Find where the given text appears and provide that cell's center as (x, y) coordinate. 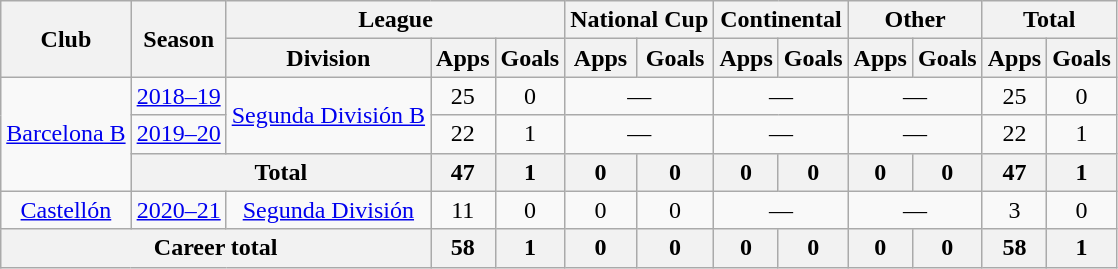
Segunda División B (328, 115)
Continental (781, 20)
National Cup (640, 20)
Barcelona B (66, 134)
Castellón (66, 210)
2019–20 (178, 134)
Season (178, 39)
Division (328, 58)
11 (463, 210)
2018–19 (178, 96)
Other (915, 20)
2020–21 (178, 210)
Segunda División (328, 210)
Club (66, 39)
Career total (216, 248)
League (396, 20)
3 (1014, 210)
